Scan for the cell matching the given text and deliver its [x, y] coordinate at center. 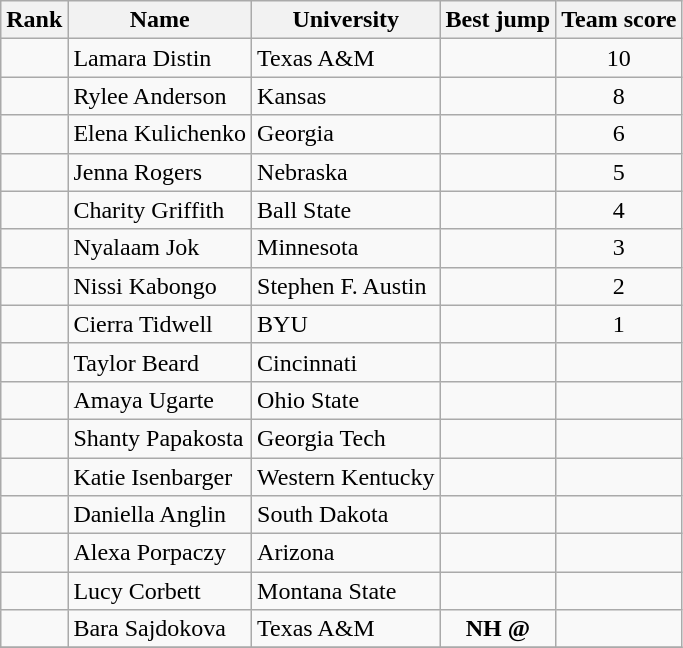
Stephen F. Austin [346, 286]
Katie Isenbarger [160, 477]
Nebraska [346, 172]
Name [160, 20]
Ball State [346, 210]
Alexa Porpaczy [160, 553]
Best jump [498, 20]
NH @ [498, 629]
Rylee Anderson [160, 96]
Georgia Tech [346, 438]
6 [619, 134]
Amaya Ugarte [160, 400]
Lamara Distin [160, 58]
4 [619, 210]
8 [619, 96]
Arizona [346, 553]
Rank [34, 20]
Cierra Tidwell [160, 324]
Jenna Rogers [160, 172]
Ohio State [346, 400]
University [346, 20]
Western Kentucky [346, 477]
BYU [346, 324]
Lucy Corbett [160, 591]
Team score [619, 20]
Georgia [346, 134]
Minnesota [346, 248]
Shanty Papakosta [160, 438]
2 [619, 286]
3 [619, 248]
Cincinnati [346, 362]
Nissi Kabongo [160, 286]
1 [619, 324]
Montana State [346, 591]
10 [619, 58]
Nyalaam Jok [160, 248]
5 [619, 172]
Kansas [346, 96]
South Dakota [346, 515]
Daniella Anglin [160, 515]
Charity Griffith [160, 210]
Bara Sajdokova [160, 629]
Taylor Beard [160, 362]
Elena Kulichenko [160, 134]
